Provide the [x, y] coordinate of the cell's center where the given text is located.  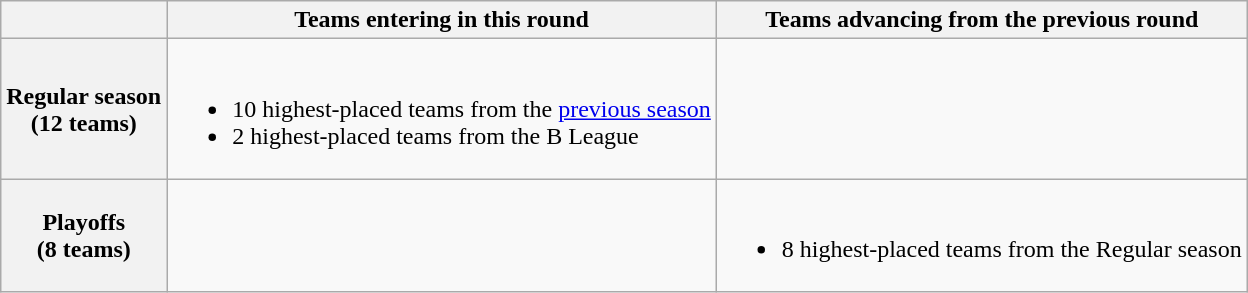
Teams advancing from the previous round [982, 20]
Playoffs(8 teams) [84, 236]
10 highest-placed teams from the previous season2 highest-placed teams from the B League [442, 109]
8 highest-placed teams from the Regular season [982, 236]
Teams entering in this round [442, 20]
Regular season(12 teams) [84, 109]
